Capture the cell that displays the provided text and extract its (X, Y) central coordinate. 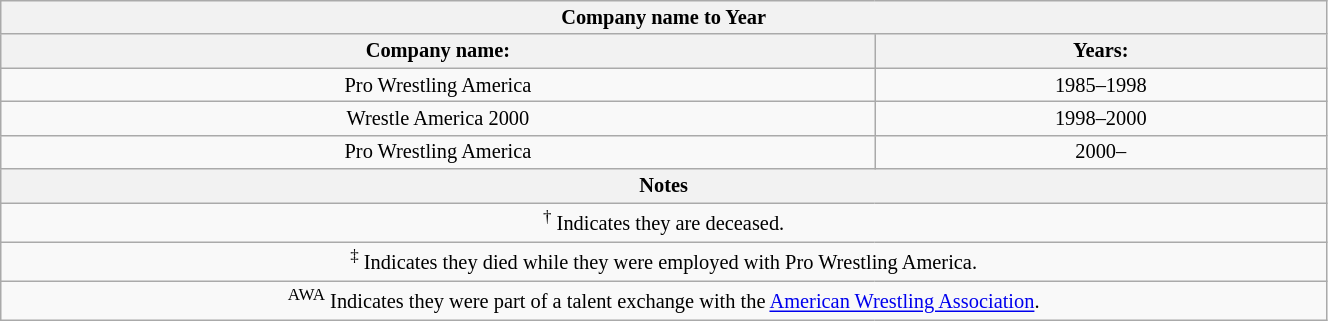
Company name to Year (664, 17)
† Indicates they are deceased. (664, 222)
‡ Indicates they died while they were employed with Pro Wrestling America. (664, 260)
Years: (1100, 51)
1998–2000 (1100, 118)
1985–1998 (1100, 85)
Wrestle America 2000 (438, 118)
Company name: (438, 51)
AWA Indicates they were part of a talent exchange with the American Wrestling Association. (664, 300)
Notes (664, 186)
2000– (1100, 152)
